Determine the (x, y) coordinate at the center of the cell enclosing the given text.  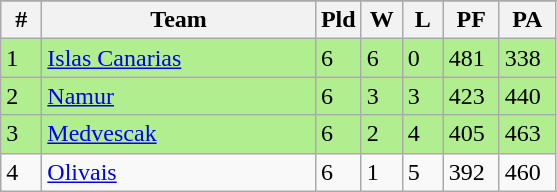
Namur (179, 96)
0 (422, 58)
423 (471, 96)
392 (471, 172)
PA (527, 20)
# (22, 20)
PF (471, 20)
463 (527, 134)
460 (527, 172)
5 (422, 172)
Islas Canarias (179, 58)
440 (527, 96)
Medvescak (179, 134)
Team (179, 20)
Olivais (179, 172)
338 (527, 58)
L (422, 20)
W (382, 20)
Pld (338, 20)
481 (471, 58)
405 (471, 134)
